From the cell containing the given text, extract its center point as (x, y) coordinate. 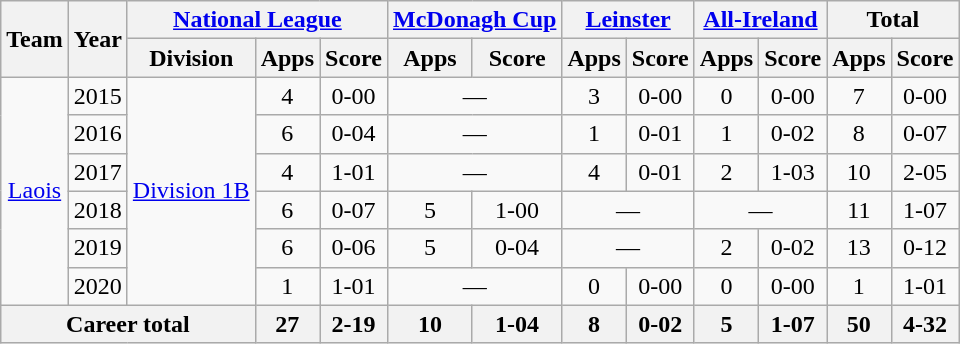
Year (98, 39)
27 (287, 324)
2019 (98, 248)
50 (859, 324)
1-04 (517, 324)
Division (191, 58)
1-03 (793, 172)
1-00 (517, 210)
2015 (98, 96)
Division 1B (191, 191)
2017 (98, 172)
2018 (98, 210)
Leinster (628, 20)
Career total (128, 324)
7 (859, 96)
Total (893, 20)
Team (35, 39)
11 (859, 210)
0-06 (354, 248)
4-32 (925, 324)
0-12 (925, 248)
13 (859, 248)
Laois (35, 191)
2020 (98, 286)
McDonagh Cup (474, 20)
2-19 (354, 324)
2-05 (925, 172)
All-Ireland (760, 20)
3 (594, 96)
National League (257, 20)
2016 (98, 134)
